Return the [x, y] coordinate for the center point of the cell that contains the specified text.  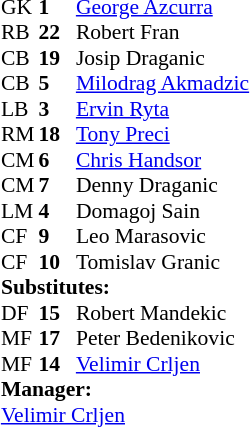
15 [57, 313]
Substitutes: [125, 287]
Josip Draganic [162, 58]
Ervin Ryta [162, 109]
Robert Mandekic [162, 313]
3 [57, 109]
Milodrag Akmadzic [162, 83]
Robert Fran [162, 33]
18 [57, 135]
Denny Draganic [162, 185]
14 [57, 364]
Domagoj Sain [162, 211]
Chris Handsor [162, 160]
LB [20, 109]
Tomislav Granic [162, 262]
6 [57, 160]
22 [57, 33]
Manager: [125, 389]
RM [20, 135]
RB [20, 33]
Peter Bedenikovic [162, 339]
5 [57, 83]
LM [20, 211]
17 [57, 339]
Leo Marasovic [162, 237]
4 [57, 211]
19 [57, 58]
Velimir Crljen [162, 364]
9 [57, 237]
DF [20, 313]
10 [57, 262]
7 [57, 185]
Tony Preci [162, 135]
